Provide the [X, Y] coordinate of the cell's center where the given text is located.  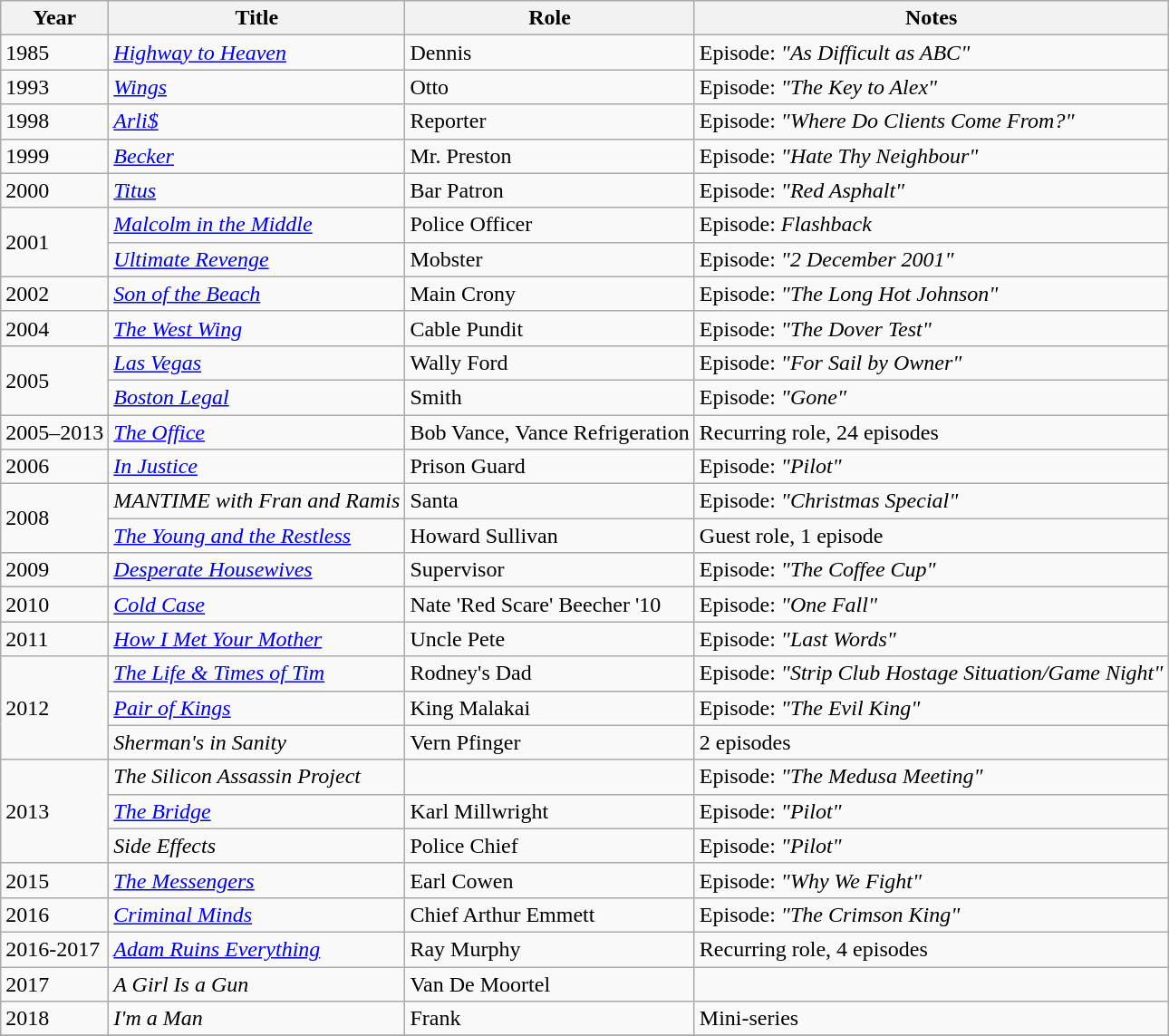
Mini-series [932, 1019]
Prison Guard [549, 467]
Pair of Kings [257, 708]
2016-2017 [54, 949]
Title [257, 18]
Santa [549, 501]
Episode: Flashback [932, 225]
Rodney's Dad [549, 673]
Episode: "Red Asphalt" [932, 190]
Highway to Heaven [257, 53]
Episode: "Gone" [932, 397]
2013 [54, 811]
Las Vegas [257, 363]
Ray Murphy [549, 949]
Nate 'Red Scare' Beecher '10 [549, 605]
Reporter [549, 121]
Year [54, 18]
2004 [54, 328]
Boston Legal [257, 397]
2 episodes [932, 742]
Son of the Beach [257, 294]
The Life & Times of Tim [257, 673]
Sherman's in Sanity [257, 742]
A Girl Is a Gun [257, 983]
The Silicon Assassin Project [257, 777]
King Malakai [549, 708]
Wings [257, 87]
Titus [257, 190]
Malcolm in the Middle [257, 225]
Episode: "The Evil King" [932, 708]
2018 [54, 1019]
Recurring role, 4 episodes [932, 949]
Frank [549, 1019]
Mobster [549, 259]
2001 [54, 242]
2005 [54, 380]
2011 [54, 639]
Wally Ford [549, 363]
Dennis [549, 53]
2005–2013 [54, 432]
Uncle Pete [549, 639]
Episode: "The Long Hot Johnson" [932, 294]
MANTIME with Fran and Ramis [257, 501]
Guest role, 1 episode [932, 536]
In Justice [257, 467]
The Messengers [257, 880]
2017 [54, 983]
Episode: "2 December 2001" [932, 259]
Bar Patron [549, 190]
Desperate Housewives [257, 570]
Howard Sullivan [549, 536]
Episode: "The Medusa Meeting" [932, 777]
Episode: "The Coffee Cup" [932, 570]
Episode: "One Fall" [932, 605]
Otto [549, 87]
Episode: "Strip Club Hostage Situation/Game Night" [932, 673]
2000 [54, 190]
Episode: "The Crimson King" [932, 915]
Mr. Preston [549, 156]
2010 [54, 605]
Episode: "The Key to Alex" [932, 87]
Episode: "Hate Thy Neighbour" [932, 156]
Cable Pundit [549, 328]
Episode: "Why We Fight" [932, 880]
Episode: "The Dover Test" [932, 328]
Side Effects [257, 846]
2012 [54, 708]
Criminal Minds [257, 915]
Main Crony [549, 294]
2008 [54, 518]
I'm a Man [257, 1019]
Cold Case [257, 605]
The Young and the Restless [257, 536]
2002 [54, 294]
Bob Vance, Vance Refrigeration [549, 432]
Arli$ [257, 121]
Van De Moortel [549, 983]
Ultimate Revenge [257, 259]
1985 [54, 53]
Episode: "For Sail by Owner" [932, 363]
2015 [54, 880]
1999 [54, 156]
Vern Pfinger [549, 742]
Notes [932, 18]
Smith [549, 397]
Episode: "Christmas Special" [932, 501]
How I Met Your Mother [257, 639]
The Bridge [257, 811]
Chief Arthur Emmett [549, 915]
Supervisor [549, 570]
Episode: "Last Words" [932, 639]
Adam Ruins Everything [257, 949]
1998 [54, 121]
1993 [54, 87]
Episode: "Where Do Clients Come From?" [932, 121]
Earl Cowen [549, 880]
2006 [54, 467]
Police Chief [549, 846]
2009 [54, 570]
Becker [257, 156]
The Office [257, 432]
2016 [54, 915]
Recurring role, 24 episodes [932, 432]
The West Wing [257, 328]
Role [549, 18]
Karl Millwright [549, 811]
Police Officer [549, 225]
Episode: "As Difficult as ABC" [932, 53]
